Extract the [x, y] coordinate from the center of the cell holding the provided text.  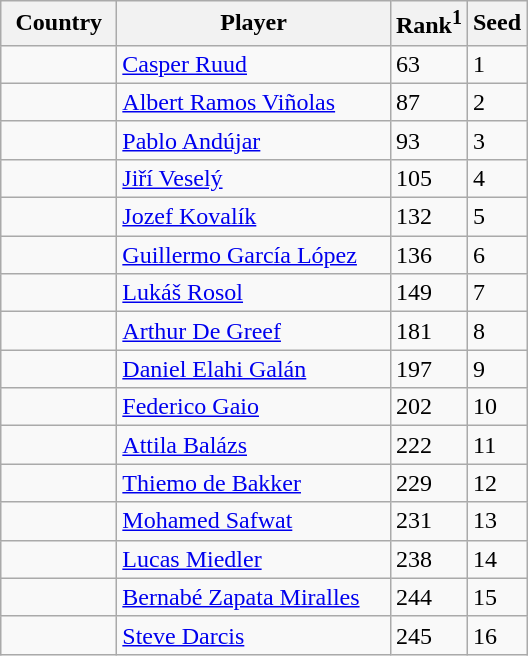
8 [496, 331]
4 [496, 178]
Federico Gaio [254, 407]
5 [496, 217]
2 [496, 102]
3 [496, 140]
132 [428, 217]
14 [496, 559]
Guillermo García López [254, 255]
202 [428, 407]
Lukáš Rosol [254, 293]
Mohamed Safwat [254, 521]
Pablo Andújar [254, 140]
63 [428, 64]
Thiemo de Bakker [254, 483]
Country [59, 24]
229 [428, 483]
13 [496, 521]
244 [428, 597]
10 [496, 407]
136 [428, 255]
87 [428, 102]
9 [496, 369]
181 [428, 331]
12 [496, 483]
93 [428, 140]
Player [254, 24]
16 [496, 635]
105 [428, 178]
231 [428, 521]
Lucas Miedler [254, 559]
11 [496, 445]
Daniel Elahi Galán [254, 369]
245 [428, 635]
222 [428, 445]
Jozef Kovalík [254, 217]
Bernabé Zapata Miralles [254, 597]
6 [496, 255]
Seed [496, 24]
Jiří Veselý [254, 178]
Rank1 [428, 24]
Albert Ramos Viñolas [254, 102]
238 [428, 559]
Arthur De Greef [254, 331]
Attila Balázs [254, 445]
Casper Ruud [254, 64]
1 [496, 64]
197 [428, 369]
Steve Darcis [254, 635]
7 [496, 293]
15 [496, 597]
149 [428, 293]
